Return [X, Y] of the center of cell containing provided text 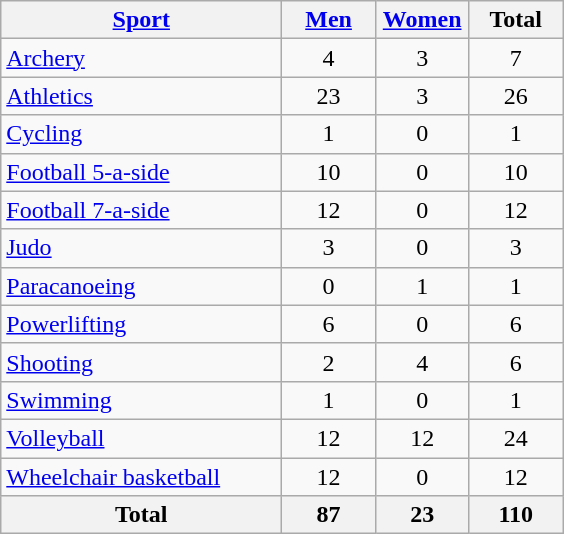
7 [516, 58]
Sport [142, 20]
110 [516, 515]
26 [516, 96]
Judo [142, 248]
Women [422, 20]
2 [329, 362]
Swimming [142, 400]
Cycling [142, 134]
Shooting [142, 362]
Football 5-a-side [142, 172]
24 [516, 438]
Athletics [142, 96]
87 [329, 515]
Powerlifting [142, 324]
Paracanoeing [142, 286]
Football 7-a-side [142, 210]
Wheelchair basketball [142, 477]
Men [329, 20]
Archery [142, 58]
Volleyball [142, 438]
